Capture the cell that displays the provided text and extract its (X, Y) central coordinate. 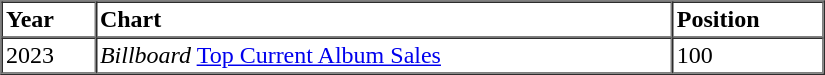
Billboard Top Current Album Sales (384, 56)
Position (748, 20)
2023 (49, 56)
Chart (384, 20)
Year (49, 20)
100 (748, 56)
